Locate the cell with the specified text and output its (x, y) center coordinate. 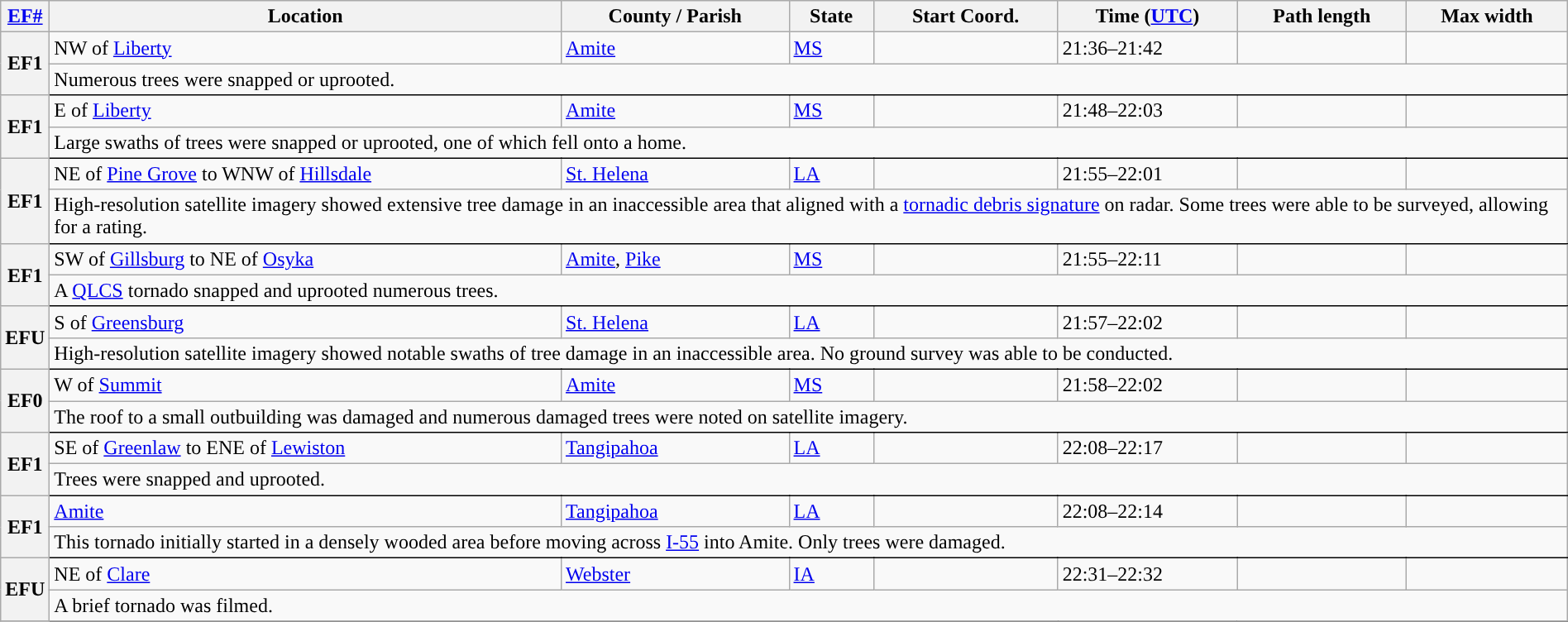
County / Parish (676, 17)
Time (UTC) (1148, 17)
E of Liberty (306, 111)
NW of Liberty (306, 48)
A brief tornado was filmed. (809, 605)
EF# (25, 17)
Trees were snapped and uprooted. (809, 480)
Numerous trees were snapped or uprooted. (809, 79)
22:31–22:32 (1148, 574)
Amite, Pike (676, 259)
21:55–22:01 (1148, 174)
EF0 (25, 400)
21:58–22:02 (1148, 385)
IA (831, 574)
NE of Clare (306, 574)
State (831, 17)
Location (306, 17)
The roof to a small outbuilding was damaged and numerous damaged trees were noted on satellite imagery. (809, 416)
21:48–22:03 (1148, 111)
High-resolution satellite imagery showed notable swaths of tree damage in an inaccessible area. No ground survey was able to be conducted. (809, 353)
21:36–21:42 (1148, 48)
A QLCS tornado snapped and uprooted numerous trees. (809, 290)
Max width (1487, 17)
This tornado initially started in a densely wooded area before moving across I-55 into Amite. Only trees were damaged. (809, 543)
Large swaths of trees were snapped or uprooted, one of which fell onto a home. (809, 142)
NE of Pine Grove to WNW of Hillsdale (306, 174)
Path length (1322, 17)
Webster (676, 574)
S of Greensburg (306, 322)
21:55–22:11 (1148, 259)
W of Summit (306, 385)
21:57–22:02 (1148, 322)
SW of Gillsburg to NE of Osyka (306, 259)
22:08–22:14 (1148, 511)
Start Coord. (966, 17)
22:08–22:17 (1148, 448)
SE of Greenlaw to ENE of Lewiston (306, 448)
